Capture the cell that displays the provided text and extract its (X, Y) central coordinate. 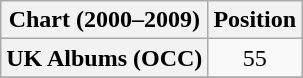
Position (255, 20)
UK Albums (OCC) (104, 58)
Chart (2000–2009) (104, 20)
55 (255, 58)
